Capture the cell that displays the provided text and extract its (x, y) central coordinate. 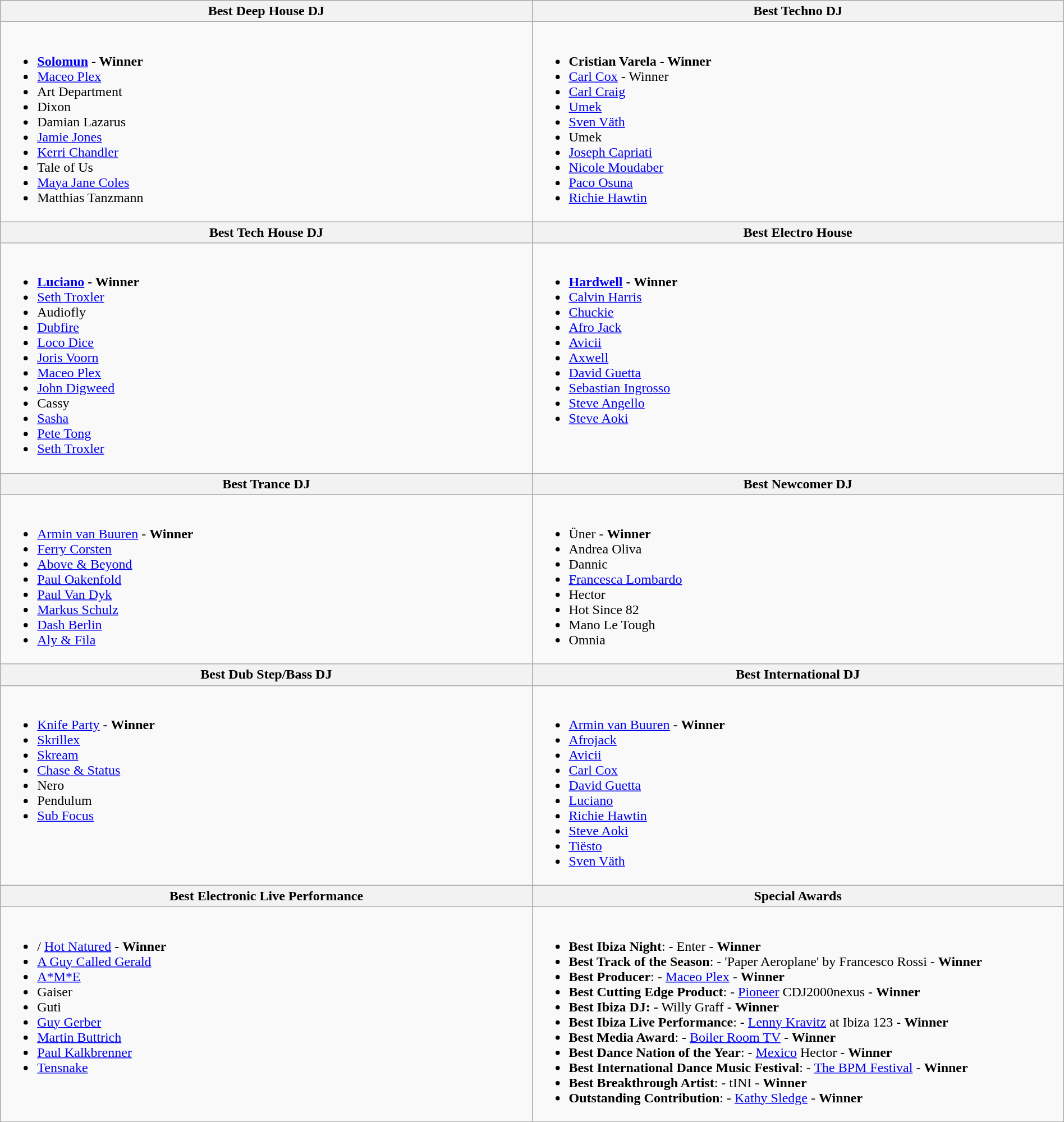
Best Electro House (798, 232)
Best Trance DJ (266, 484)
Üner - WinnerAndrea OlivaDannicFrancesca LombardoHectorHot Since 82Mano Le ToughOmnia (798, 579)
Cristian Varela - WinnerCarl Cox - WinnerCarl CraigUmekSven VäthUmekJoseph CapriatiNicole MoudaberPaco OsunaRichie Hawtin (798, 122)
Best Electronic Live Performance (266, 896)
Hardwell - WinnerCalvin HarrisChuckieAfro JackAviciiAxwellDavid GuettaSebastian IngrossoSteve AngelloSteve Aoki (798, 358)
Best International DJ (798, 675)
Armin van Buuren - WinnerAfrojackAviciiCarl CoxDavid GuettaLucianoRichie HawtinSteve AokiTiëstoSven Väth (798, 785)
Solomun - WinnerMaceo PlexArt DepartmentDixonDamian LazarusJamie JonesKerri ChandlerTale of UsMaya Jane ColesMatthias Tanzmann (266, 122)
Armin van Buuren - WinnerFerry CorstenAbove & BeyondPaul OakenfoldPaul Van DykMarkus SchulzDash BerlinAly & Fila (266, 579)
Luciano - WinnerSeth TroxlerAudioflyDubfireLoco DiceJoris VoornMaceo PlexJohn DigweedCassySashaPete TongSeth Troxler (266, 358)
Knife Party - WinnerSkrillexSkreamChase & StatusNeroPendulumSub Focus (266, 785)
Special Awards (798, 896)
Best Deep House DJ (266, 11)
Best Techno DJ (798, 11)
/ Hot Natured - WinnerA Guy Called GeraldA*M*EGaiserGutiGuy GerberMartin ButtrichPaul KalkbrennerTensnake (266, 1014)
Best Newcomer DJ (798, 484)
Best Dub Step/Bass DJ (266, 675)
Best Tech House DJ (266, 232)
